Locate the cell with the specified text and output its [x, y] center coordinate. 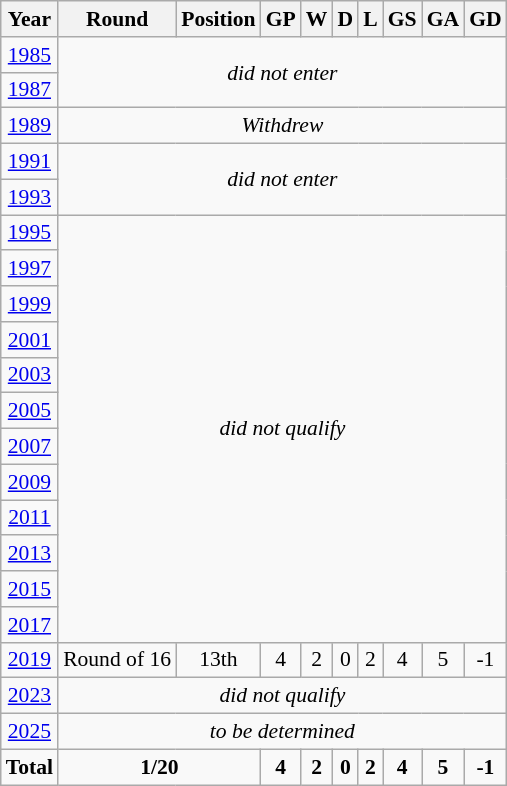
Round [117, 19]
13th [218, 660]
Year [30, 19]
Round of 16 [117, 660]
GA [444, 19]
2019 [30, 660]
W [317, 19]
L [370, 19]
GD [486, 19]
1999 [30, 304]
2009 [30, 482]
D [345, 19]
2011 [30, 518]
Withdrew [282, 126]
2023 [30, 696]
1991 [30, 162]
2017 [30, 625]
to be determined [282, 732]
2013 [30, 554]
2015 [30, 589]
1989 [30, 126]
2007 [30, 447]
2025 [30, 732]
2005 [30, 411]
1985 [30, 55]
GS [402, 19]
1/20 [160, 767]
1987 [30, 90]
Position [218, 19]
Total [30, 767]
GP [281, 19]
2001 [30, 340]
2003 [30, 375]
1995 [30, 233]
1993 [30, 197]
1997 [30, 269]
